Extract the [x, y] coordinate from the center of the cell holding the provided text.  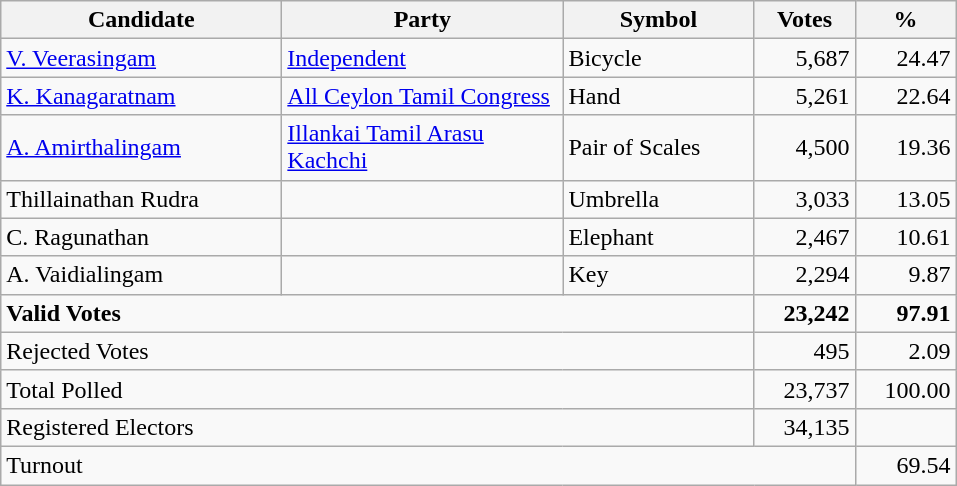
Party [422, 20]
97.91 [906, 313]
Symbol [658, 20]
Valid Votes [378, 313]
Turnout [428, 465]
Elephant [658, 237]
Independent [422, 58]
Pair of Scales [658, 148]
Hand [658, 96]
A. Amirthalingam [142, 148]
Bicycle [658, 58]
Thillainathan Rudra [142, 199]
V. Veerasingam [142, 58]
5,687 [804, 58]
23,242 [804, 313]
5,261 [804, 96]
Rejected Votes [378, 351]
69.54 [906, 465]
24.47 [906, 58]
Candidate [142, 20]
2,467 [804, 237]
Illankai Tamil Arasu Kachchi [422, 148]
10.61 [906, 237]
34,135 [804, 427]
Registered Electors [378, 427]
Key [658, 275]
13.05 [906, 199]
Umbrella [658, 199]
Total Polled [378, 389]
% [906, 20]
K. Kanagaratnam [142, 96]
Votes [804, 20]
22.64 [906, 96]
100.00 [906, 389]
23,737 [804, 389]
2,294 [804, 275]
3,033 [804, 199]
All Ceylon Tamil Congress [422, 96]
2.09 [906, 351]
4,500 [804, 148]
495 [804, 351]
A. Vaidialingam [142, 275]
C. Ragunathan [142, 237]
9.87 [906, 275]
19.36 [906, 148]
